Search for the cell housing the specified text and yield its (X, Y) center coordinate. 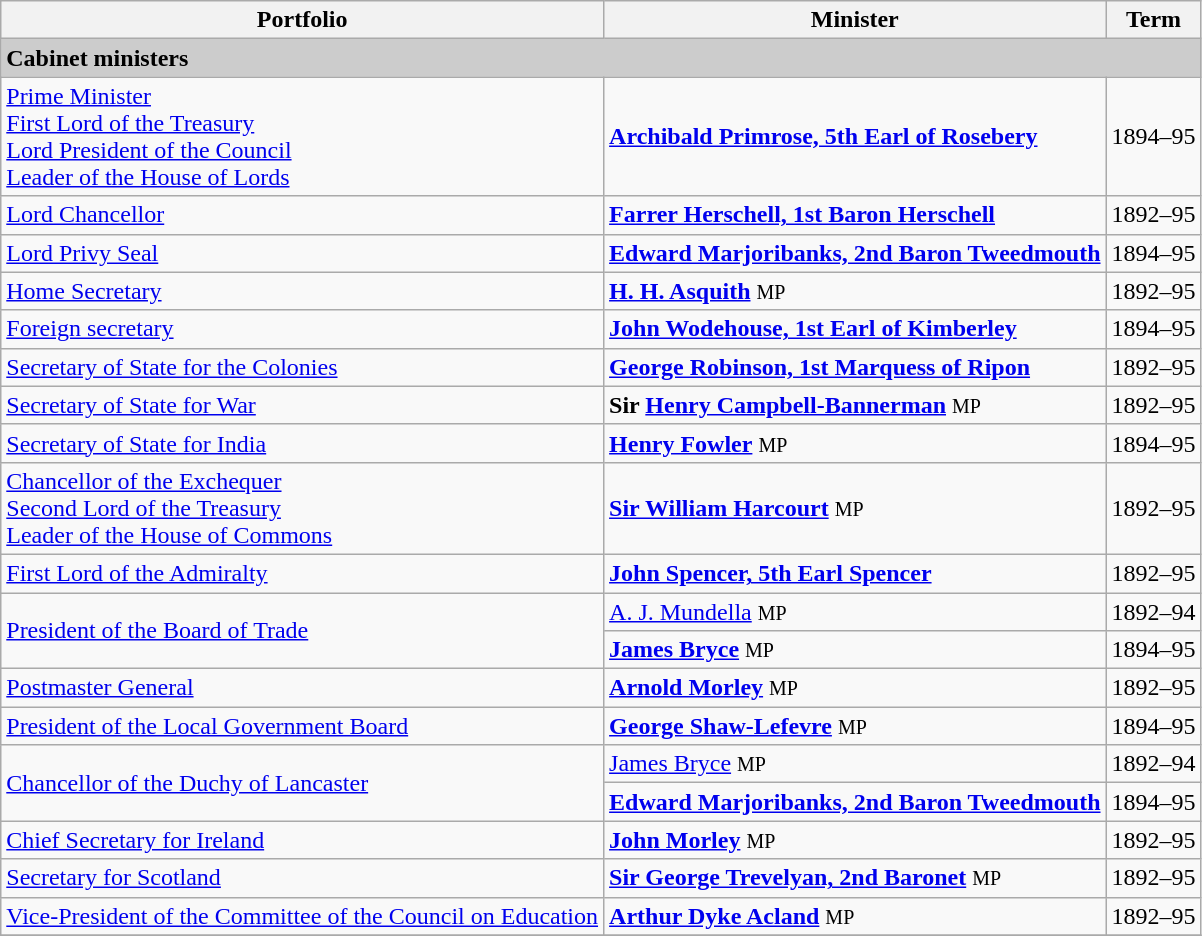
Archibald Primrose, 5th Earl of Rosebery (855, 136)
President of the Local Government Board (302, 726)
George Robinson, 1st Marquess of Ripon (855, 367)
Sir Henry Campbell-Bannerman MP (855, 405)
Farrer Herschell, 1st Baron Herschell (855, 215)
John Wodehouse, 1st Earl of Kimberley (855, 329)
President of the Board of Trade (302, 630)
First Lord of the Admiralty (302, 573)
Minister (855, 20)
Foreign secretary (302, 329)
Vice-President of the Committee of the Council on Education (302, 916)
Prime MinisterFirst Lord of the TreasuryLord President of the CouncilLeader of the House of Lords (302, 136)
John Spencer, 5th Earl Spencer (855, 573)
Secretary for Scotland (302, 878)
George Shaw-Lefevre MP (855, 726)
Arnold Morley MP (855, 688)
Chancellor of the ExchequerSecond Lord of the TreasuryLeader of the House of Commons (302, 508)
Sir George Trevelyan, 2nd Baronet MP (855, 878)
Portfolio (302, 20)
Arthur Dyke Acland MP (855, 916)
Postmaster General (302, 688)
Chief Secretary for Ireland (302, 840)
Secretary of State for the Colonies (302, 367)
Secretary of State for War (302, 405)
Chancellor of the Duchy of Lancaster (302, 783)
Sir William Harcourt MP (855, 508)
Secretary of State for India (302, 443)
Lord Chancellor (302, 215)
A. J. Mundella MP (855, 611)
Term (1154, 20)
Lord Privy Seal (302, 253)
H. H. Asquith MP (855, 291)
John Morley MP (855, 840)
Cabinet ministers (601, 58)
Henry Fowler MP (855, 443)
Home Secretary (302, 291)
